Search for the cell housing the specified text and yield its (x, y) center coordinate. 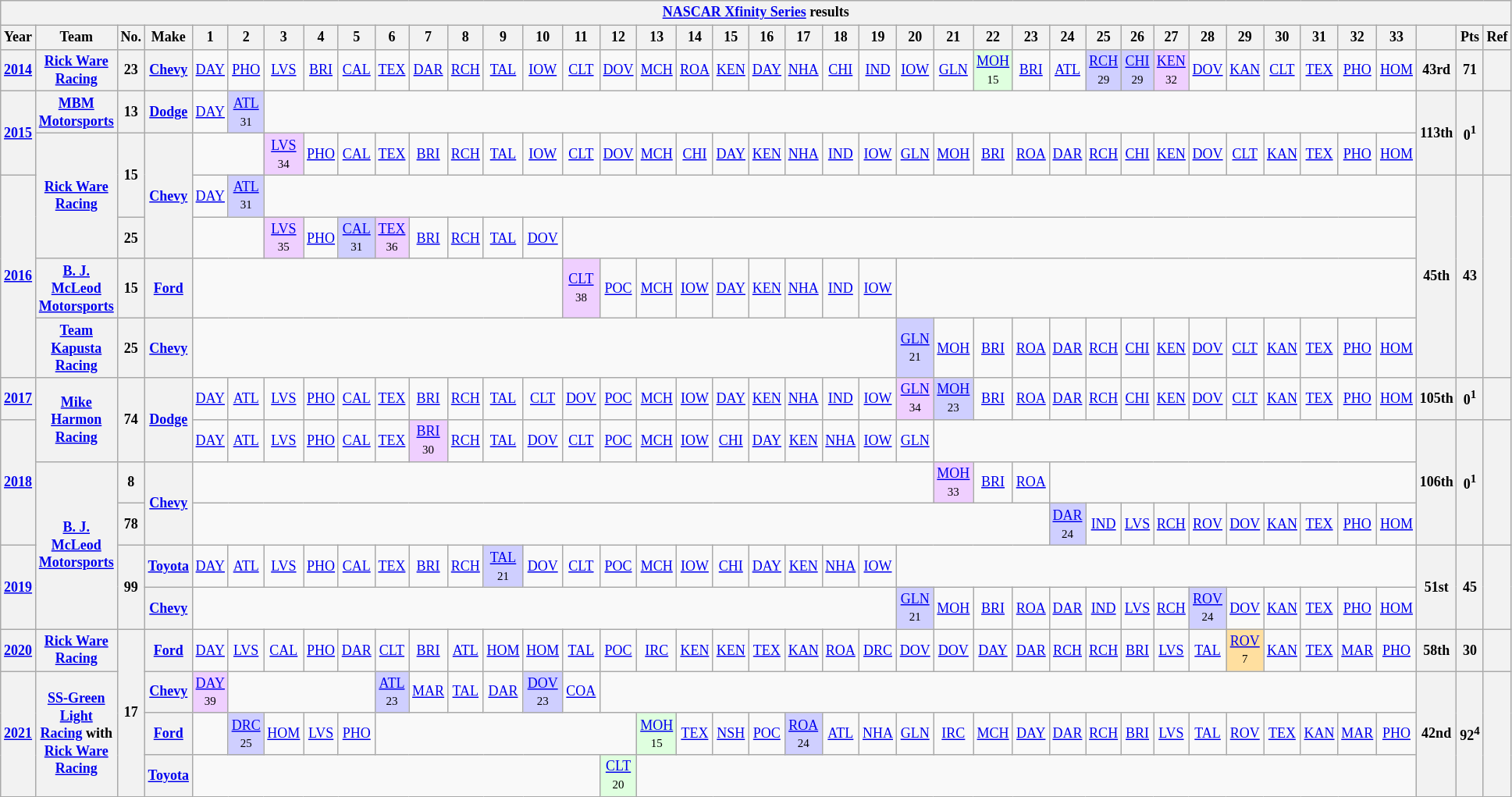
MOH33 (954, 482)
4 (322, 37)
105th (1436, 399)
CLT38 (582, 288)
Pts (1470, 37)
LVS35 (284, 238)
106th (1436, 482)
16 (767, 37)
COA (582, 692)
2016 (19, 276)
1 (210, 37)
14 (695, 37)
TEX36 (392, 238)
BRI30 (429, 440)
42nd (1436, 734)
12 (618, 37)
No. (131, 37)
20 (915, 37)
NSH (731, 734)
2015 (19, 133)
22 (993, 37)
32 (1357, 37)
CHI29 (1137, 70)
LVS34 (284, 154)
CAL31 (356, 238)
24 (1068, 37)
ROV7 (1245, 650)
74 (131, 420)
ROV24 (1208, 608)
28 (1208, 37)
45th (1436, 276)
26 (1137, 37)
NASCAR Xfinity Series results (756, 12)
Ref (1497, 37)
TAL21 (503, 566)
ATL23 (392, 692)
7 (429, 37)
2018 (19, 482)
3 (284, 37)
CLT20 (618, 776)
27 (1172, 37)
GLN34 (915, 399)
31 (1319, 37)
2021 (19, 734)
KEN32 (1172, 70)
33 (1397, 37)
45 (1470, 587)
RCH29 (1104, 70)
43rd (1436, 70)
21 (954, 37)
DRC (878, 650)
11 (582, 37)
99 (131, 587)
DAR24 (1068, 525)
51st (1436, 587)
Mike Harmon Racing (76, 420)
113th (1436, 133)
MOH23 (954, 399)
2019 (19, 587)
MBM Motorsports (76, 112)
Year (19, 37)
19 (878, 37)
DRC25 (246, 734)
Team Kapusta Racing (76, 348)
18 (841, 37)
71 (1470, 70)
924 (1470, 734)
DAY39 (210, 692)
Make (169, 37)
DOV23 (543, 692)
2 (246, 37)
43 (1470, 276)
2014 (19, 70)
SS-Green Light Racing with Rick Ware Racing (76, 734)
2020 (19, 650)
78 (131, 525)
29 (1245, 37)
10 (543, 37)
Team (76, 37)
9 (503, 37)
5 (356, 37)
6 (392, 37)
58th (1436, 650)
ROA24 (803, 734)
2017 (19, 399)
